Find where the given text appears and provide that cell's center as [x, y] coordinate. 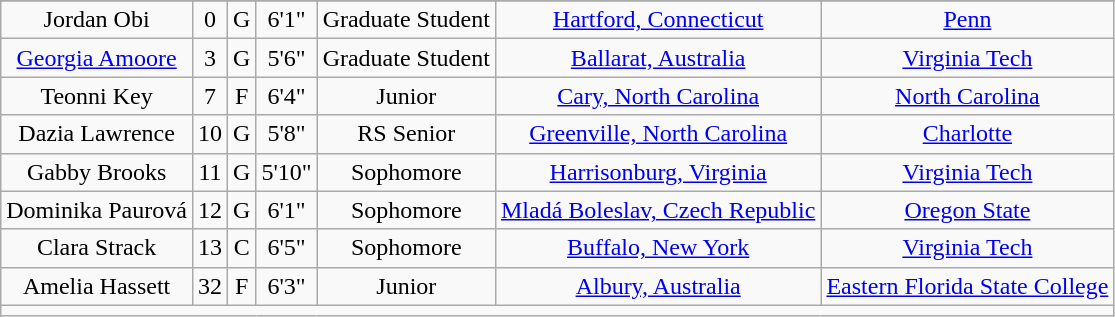
Gabby Brooks [97, 172]
0 [210, 20]
5'10" [286, 172]
Charlotte [968, 134]
Clara Strack [97, 248]
Jordan Obi [97, 20]
10 [210, 134]
Dominika Paurová [97, 210]
Mladá Boleslav, Czech Republic [658, 210]
7 [210, 96]
Penn [968, 20]
5'6" [286, 58]
11 [210, 172]
Eastern Florida State College [968, 286]
Teonni Key [97, 96]
C [242, 248]
32 [210, 286]
Hartford, Connecticut [658, 20]
Greenville, North Carolina [658, 134]
3 [210, 58]
6'4" [286, 96]
Harrisonburg, Virginia [658, 172]
Cary, North Carolina [658, 96]
Buffalo, New York [658, 248]
Albury, Australia [658, 286]
RS Senior [406, 134]
North Carolina [968, 96]
Ballarat, Australia [658, 58]
6'3" [286, 286]
6'5" [286, 248]
13 [210, 248]
Dazia Lawrence [97, 134]
5'8" [286, 134]
Amelia Hassett [97, 286]
Oregon State [968, 210]
12 [210, 210]
Georgia Amoore [97, 58]
